For the text-containing cell, return its midpoint in (x, y) coordinate format. 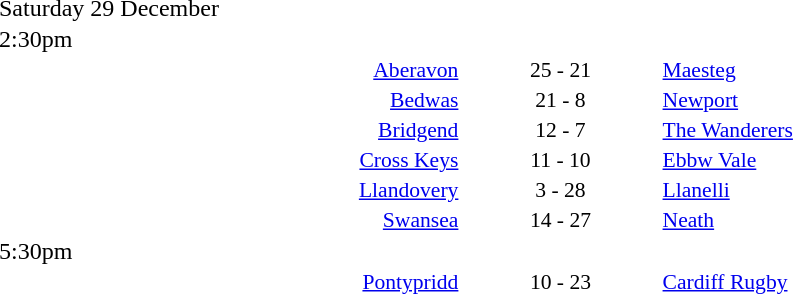
11 - 10 (560, 160)
12 - 7 (560, 130)
21 - 8 (560, 100)
25 - 21 (560, 70)
3 - 28 (560, 190)
14 - 27 (560, 220)
